Capture the cell that displays the provided text and extract its [x, y] central coordinate. 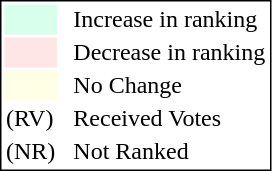
Received Votes [170, 119]
Decrease in ranking [170, 53]
Increase in ranking [170, 19]
No Change [170, 85]
(RV) [30, 119]
Not Ranked [170, 151]
(NR) [30, 151]
